Determine the [X, Y] coordinate at the center of the cell enclosing the given text.  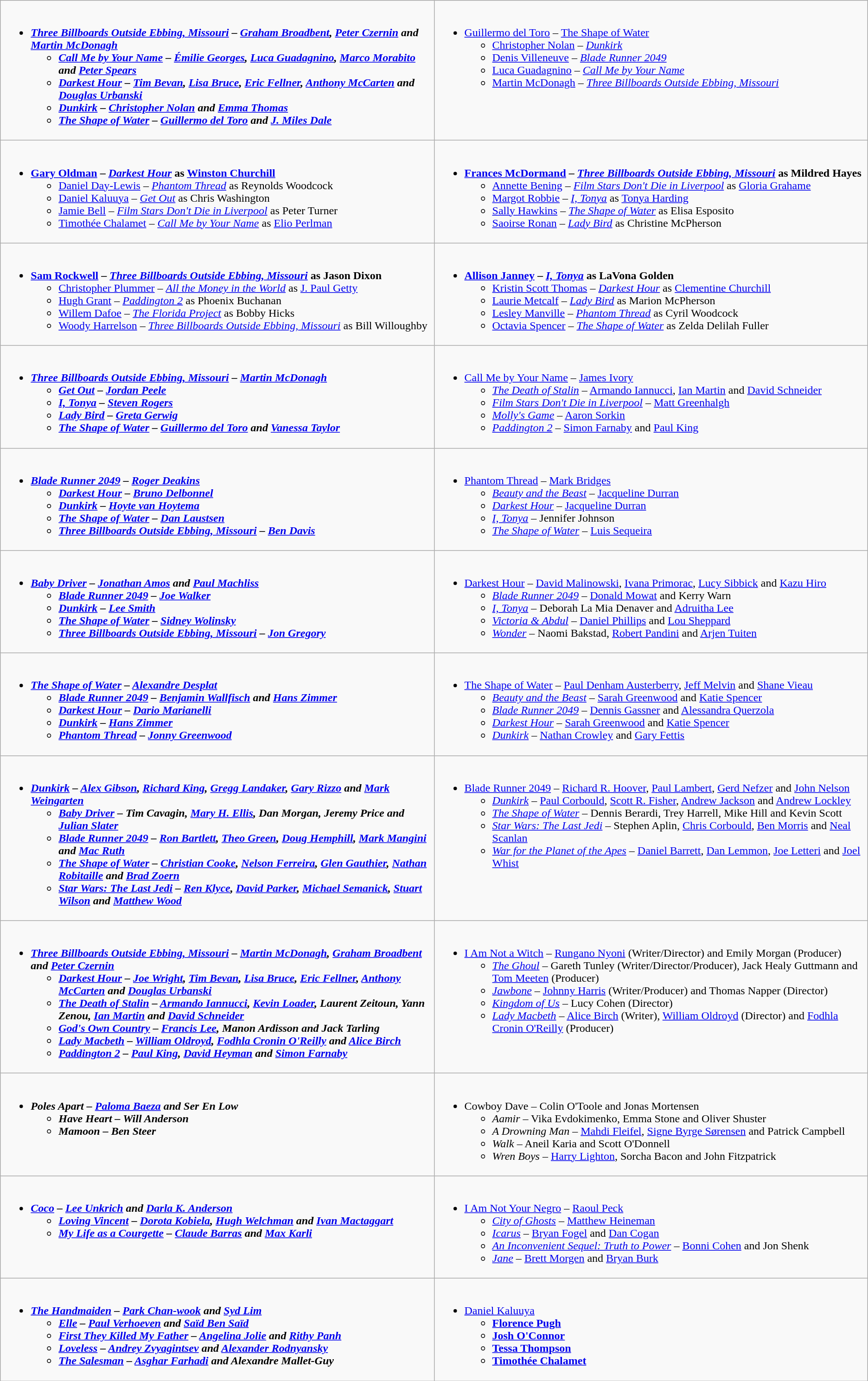
Daniel KaluuyaFlorence PughJosh O'ConnorTessa ThompsonTimothée Chalamet [651, 1329]
Poles Apart – Paloma Baeza and Ser En LowHave Heart – Will AndersonMamoon – Ben Steer [217, 1124]
